Locate the cell with the specified text and output its (x, y) center coordinate. 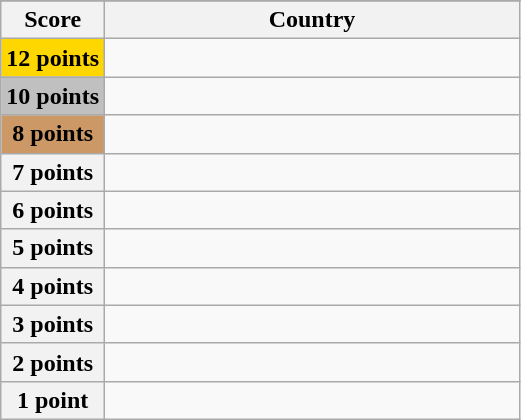
4 points (53, 286)
5 points (53, 248)
3 points (53, 324)
12 points (53, 58)
6 points (53, 210)
Score (53, 20)
10 points (53, 96)
8 points (53, 134)
2 points (53, 362)
7 points (53, 172)
Country (312, 20)
1 point (53, 400)
